Scan for the cell matching the given text and deliver its (x, y) coordinate at center. 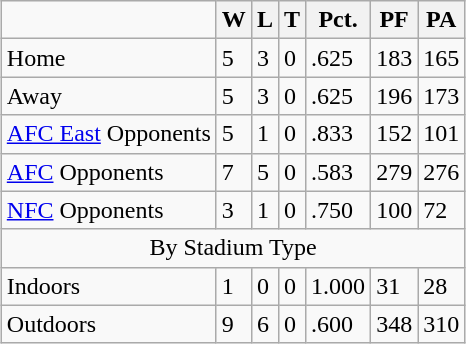
165 (442, 58)
72 (442, 210)
.750 (338, 210)
PF (394, 20)
NFC Opponents (108, 210)
Pct. (338, 20)
1.000 (338, 286)
173 (442, 96)
196 (394, 96)
AFC Opponents (108, 172)
28 (442, 286)
152 (394, 134)
31 (394, 286)
.833 (338, 134)
Home (108, 58)
6 (264, 324)
L (264, 20)
Outdoors (108, 324)
.600 (338, 324)
AFC East Opponents (108, 134)
348 (394, 324)
310 (442, 324)
W (234, 20)
100 (394, 210)
Away (108, 96)
9 (234, 324)
.583 (338, 172)
279 (394, 172)
101 (442, 134)
T (292, 20)
183 (394, 58)
PA (442, 20)
Indoors (108, 286)
By Stadium Type (232, 248)
276 (442, 172)
7 (234, 172)
